Provide the (x, y) coordinate of the cell's center where the given text is located.  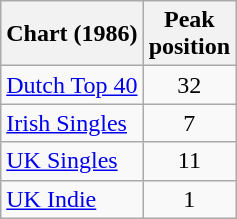
7 (189, 123)
Dutch Top 40 (72, 85)
Irish Singles (72, 123)
Chart (1986) (72, 34)
UK Singles (72, 161)
UK Indie (72, 199)
11 (189, 161)
1 (189, 199)
Peakposition (189, 34)
32 (189, 85)
